Locate the cell with the specified text and output its (X, Y) center coordinate. 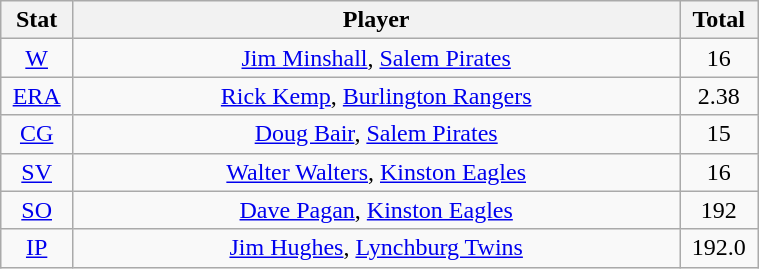
Dave Pagan, Kinston Eagles (376, 210)
SV (37, 172)
Rick Kemp, Burlington Rangers (376, 96)
Doug Bair, Salem Pirates (376, 134)
Total (719, 20)
ERA (37, 96)
Jim Minshall, Salem Pirates (376, 58)
IP (37, 248)
Stat (37, 20)
15 (719, 134)
CG (37, 134)
Walter Walters, Kinston Eagles (376, 172)
192 (719, 210)
Jim Hughes, Lynchburg Twins (376, 248)
192.0 (719, 248)
Player (376, 20)
W (37, 58)
2.38 (719, 96)
SO (37, 210)
